Provide the [x, y] coordinate of the cell's center where the given text is located.  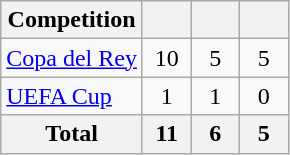
11 [166, 134]
0 [264, 96]
6 [216, 134]
Total [72, 134]
UEFA Cup [72, 96]
Competition [72, 20]
Copa del Rey [72, 58]
10 [166, 58]
